Search for the cell housing the specified text and yield its (x, y) center coordinate. 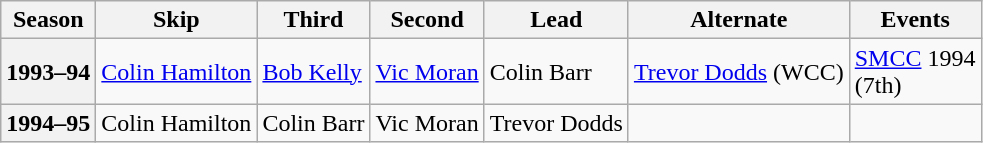
Trevor Dodds (556, 123)
Events (915, 20)
Bob Kelly (314, 72)
Third (314, 20)
SMCC 1994 (7th) (915, 72)
Trevor Dodds (WCC) (738, 72)
Alternate (738, 20)
Second (427, 20)
Skip (176, 20)
1994–95 (48, 123)
Season (48, 20)
1993–94 (48, 72)
Lead (556, 20)
